Return the (X, Y) coordinate for the center point of the cell that contains the specified text.  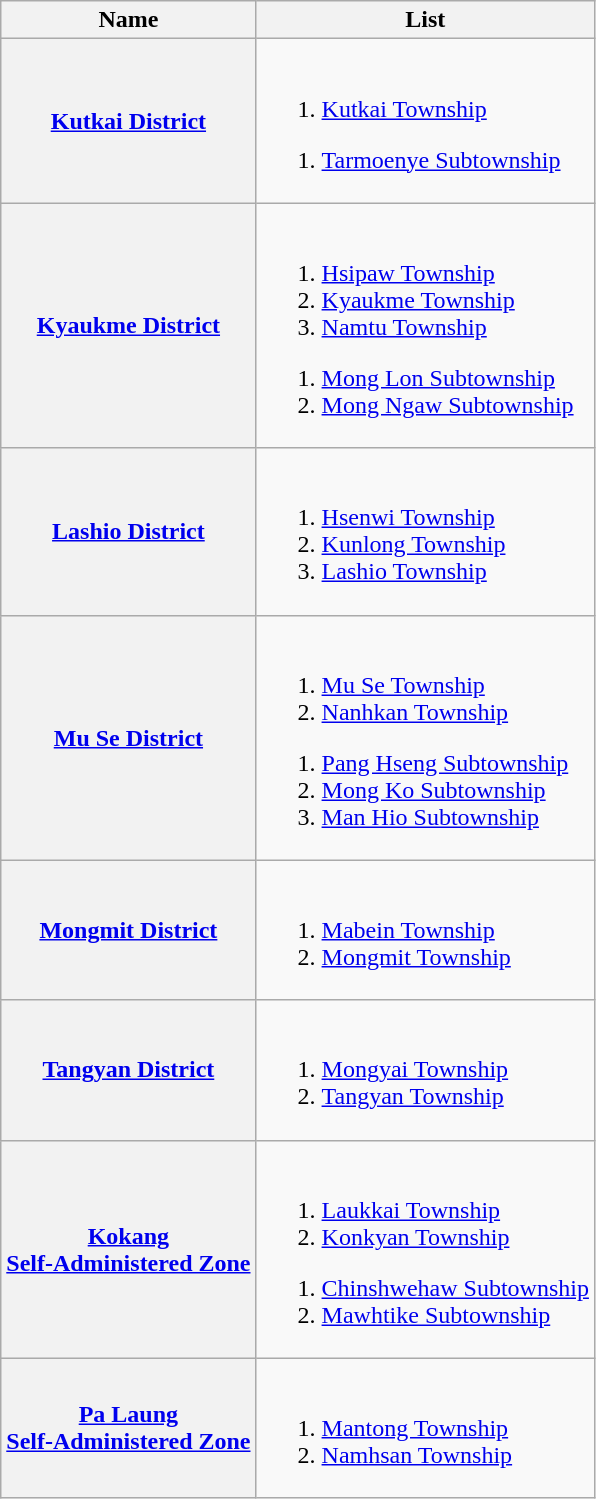
Mabein TownshipMongmit Township (425, 930)
Laukkai TownshipKonkyan TownshipChinshwehaw SubtownshipMawhtike Subtownship (425, 1249)
Mongyai TownshipTangyan Township (425, 1070)
Hsipaw TownshipKyaukme TownshipNamtu TownshipMong Lon SubtownshipMong Ngaw Subtownship (425, 326)
Mongmit District (128, 930)
Mantong TownshipNamhsan Township (425, 1428)
Mu Se District (128, 738)
Kutkai District (128, 121)
Pa LaungSelf-Administered Zone (128, 1428)
Lashio District (128, 532)
KokangSelf-Administered Zone (128, 1249)
List (425, 20)
Kyaukme District (128, 326)
Mu Se TownshipNanhkan TownshipPang Hseng SubtownshipMong Ko SubtownshipMan Hio Subtownship (425, 738)
Hsenwi TownshipKunlong TownshipLashio Township (425, 532)
Tangyan District (128, 1070)
Kutkai TownshipTarmoenye Subtownship (425, 121)
Name (128, 20)
